From the cell containing the given text, extract its center point as (X, Y) coordinate. 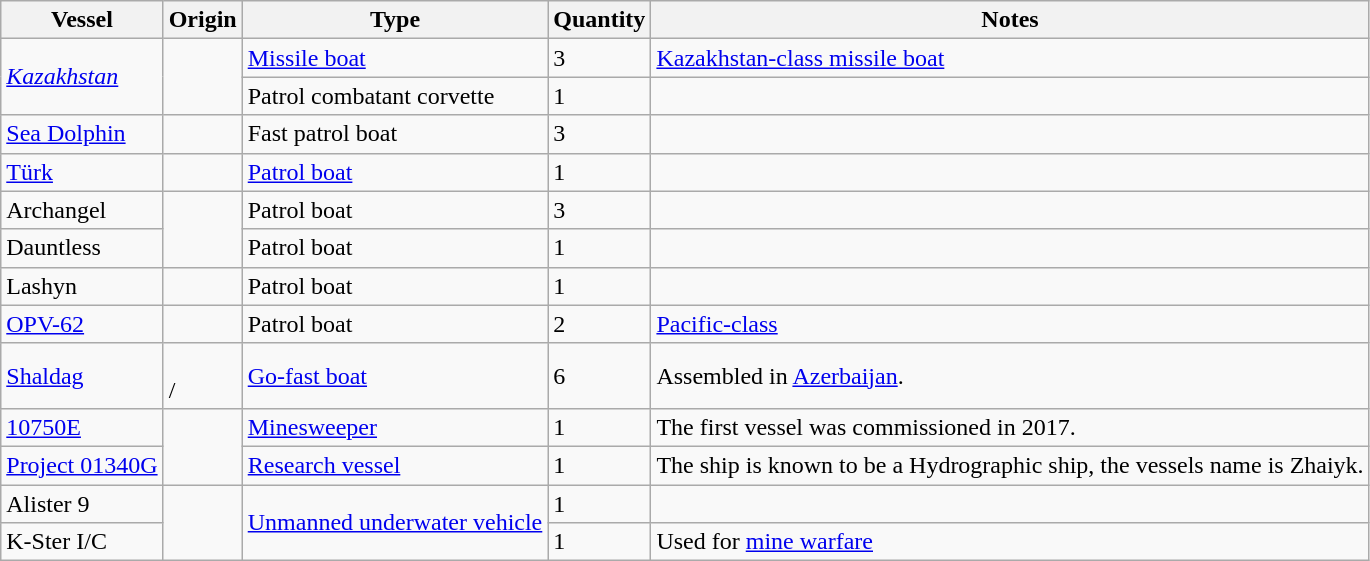
Kazakhstan (82, 77)
The first vessel was commissioned in 2017. (1010, 427)
Used for mine warfare (1010, 542)
Type (395, 20)
Shaldag (82, 376)
The ship is known to be a Hydrographic ship, the vessels name is Zhaiyk. (1010, 465)
Vessel (82, 20)
Alister 9 (82, 503)
Türk (82, 172)
2 (600, 324)
Sea Dolphin (82, 134)
Assembled in Azerbaijan. (1010, 376)
10750E (82, 427)
Unmanned underwater vehicle (395, 522)
6 (600, 376)
Go-fast boat (395, 376)
Quantity (600, 20)
Origin (202, 20)
Notes (1010, 20)
Minesweeper (395, 427)
Missile boat (395, 58)
Patrol combatant corvette (395, 96)
Lashyn (82, 286)
K-Ster I/C (82, 542)
Pacific-class (1010, 324)
Fast patrol boat (395, 134)
OPV-62 (82, 324)
Dauntless (82, 248)
Archangel (82, 210)
Project 01340G (82, 465)
/ (202, 376)
Research vessel (395, 465)
Kazakhstan-class missile boat (1010, 58)
